Output the (x, y) coordinate of the center of the cell containing the given text.  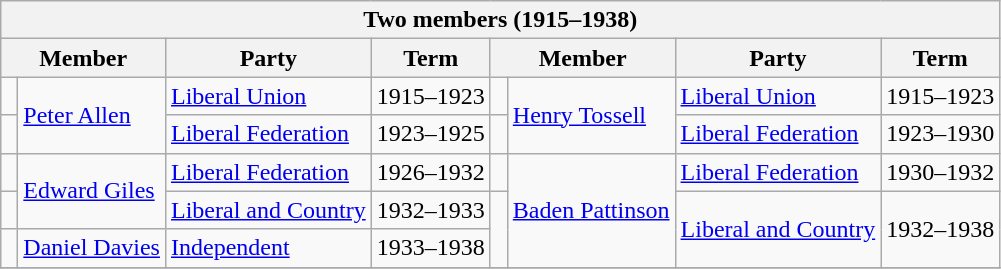
1932–1933 (430, 210)
Daniel Davies (92, 248)
1923–1930 (940, 134)
Henry Tossell (591, 115)
Independent (268, 248)
1930–1932 (940, 172)
1933–1938 (430, 248)
1923–1925 (430, 134)
Two members (1915–1938) (500, 20)
1926–1932 (430, 172)
Baden Pattinson (591, 210)
Edward Giles (92, 191)
1932–1938 (940, 229)
Peter Allen (92, 115)
